Extract the [x, y] coordinate from the center of the cell holding the provided text.  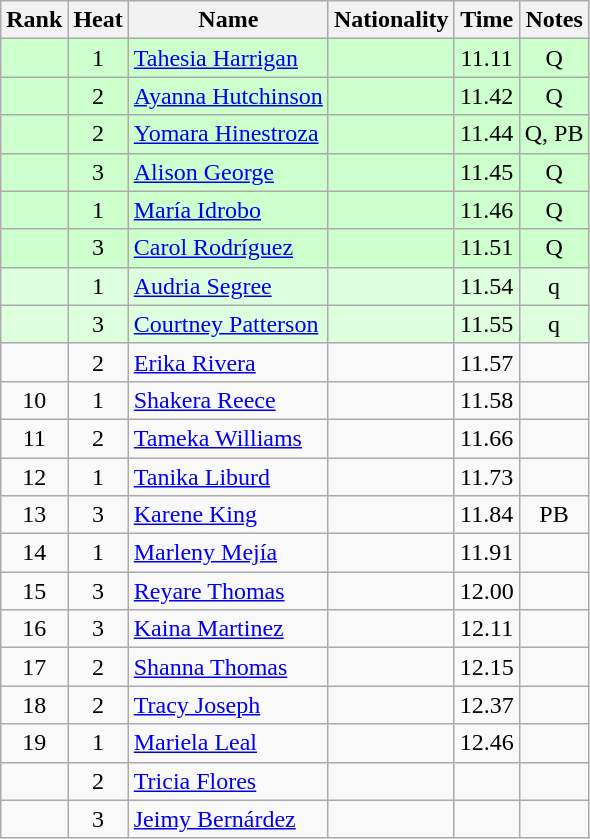
Marleny Mejía [228, 553]
11.45 [486, 172]
Q, PB [554, 134]
11.44 [486, 134]
12.37 [486, 705]
Karene King [228, 515]
11.11 [486, 58]
10 [34, 400]
11.84 [486, 515]
Reyare Thomas [228, 591]
Time [486, 20]
Tameka Williams [228, 438]
Tricia Flores [228, 781]
Tracy Joseph [228, 705]
Carol Rodríguez [228, 248]
Alison George [228, 172]
Heat [98, 20]
15 [34, 591]
Courtney Patterson [228, 324]
14 [34, 553]
11 [34, 438]
Shakera Reece [228, 400]
11.91 [486, 553]
Mariela Leal [228, 743]
Jeimy Bernárdez [228, 819]
Name [228, 20]
11.46 [486, 210]
16 [34, 629]
11.57 [486, 362]
11.42 [486, 96]
19 [34, 743]
11.73 [486, 477]
11.55 [486, 324]
12.00 [486, 591]
Audria Segree [228, 286]
María Idrobo [228, 210]
13 [34, 515]
12 [34, 477]
Tahesia Harrigan [228, 58]
Shanna Thomas [228, 667]
11.51 [486, 248]
11.66 [486, 438]
12.15 [486, 667]
18 [34, 705]
12.11 [486, 629]
12.46 [486, 743]
Ayanna Hutchinson [228, 96]
11.54 [486, 286]
Rank [34, 20]
Yomara Hinestroza [228, 134]
Kaina Martinez [228, 629]
17 [34, 667]
11.58 [486, 400]
Erika Rivera [228, 362]
Tanika Liburd [228, 477]
PB [554, 515]
Notes [554, 20]
Nationality [391, 20]
